Find where the given text appears and provide that cell's center as [X, Y] coordinate. 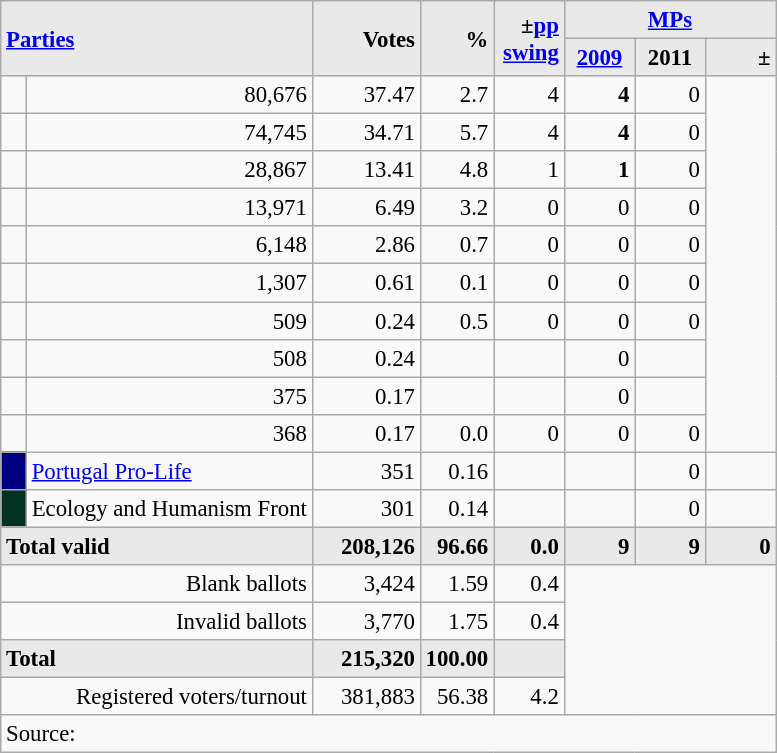
2011 [670, 58]
13.41 [366, 170]
381,883 [366, 697]
Total [156, 659]
96.66 [456, 546]
1.59 [456, 584]
1,307 [169, 283]
301 [366, 509]
351 [366, 471]
% [456, 38]
56.38 [456, 697]
3.2 [456, 208]
508 [169, 358]
509 [169, 321]
3,424 [366, 584]
Invalid ballots [156, 621]
4.2 [530, 697]
375 [169, 396]
Registered voters/turnout [156, 697]
34.71 [366, 133]
Blank ballots [156, 584]
± [740, 58]
80,676 [169, 95]
74,745 [169, 133]
2009 [600, 58]
±pp swing [530, 38]
0.61 [366, 283]
6.49 [366, 208]
0.7 [456, 245]
215,320 [366, 659]
Ecology and Humanism Front [169, 509]
37.47 [366, 95]
368 [169, 433]
0.14 [456, 509]
0.5 [456, 321]
208,126 [366, 546]
Portugal Pro-Life [169, 471]
4.8 [456, 170]
0.16 [456, 471]
5.7 [456, 133]
Total valid [156, 546]
1.75 [456, 621]
2.86 [366, 245]
100.00 [456, 659]
Votes [366, 38]
MPs [670, 20]
13,971 [169, 208]
0.1 [456, 283]
6,148 [169, 245]
3,770 [366, 621]
Parties [156, 38]
Source: [388, 734]
2.7 [456, 95]
28,867 [169, 170]
